Scan for the cell matching the given text and deliver its [X, Y] coordinate at center. 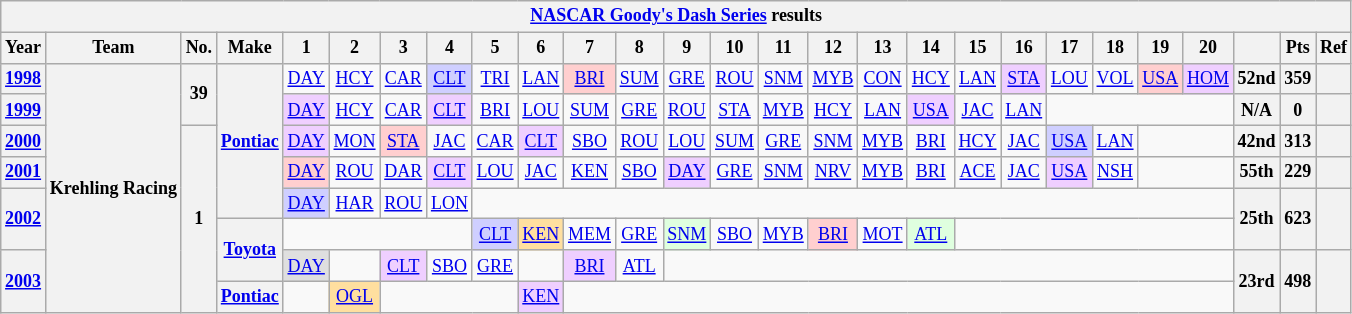
25th [1256, 219]
2000 [24, 140]
No. [198, 48]
15 [978, 48]
CON [883, 78]
42nd [1256, 140]
NRV [833, 172]
498 [1298, 281]
Team [113, 48]
3 [404, 48]
DAR [404, 172]
10 [735, 48]
11 [783, 48]
39 [198, 94]
LON [450, 204]
MOT [883, 234]
2001 [24, 172]
Pts [1298, 48]
Ref [1334, 48]
2002 [24, 219]
12 [833, 48]
17 [1070, 48]
9 [687, 48]
19 [1160, 48]
Toyota [250, 250]
N/A [1256, 110]
8 [639, 48]
313 [1298, 140]
52nd [1256, 78]
55th [1256, 172]
HAR [354, 204]
2003 [24, 281]
VOL [1115, 78]
1999 [24, 110]
359 [1298, 78]
7 [590, 48]
0 [1298, 110]
HOM [1208, 78]
4 [450, 48]
MEM [590, 234]
23rd [1256, 281]
NASCAR Goody's Dash Series results [676, 16]
NSH [1115, 172]
2 [354, 48]
13 [883, 48]
1998 [24, 78]
20 [1208, 48]
18 [1115, 48]
ACE [978, 172]
Year [24, 48]
Krehling Racing [113, 188]
14 [930, 48]
229 [1298, 172]
OGL [354, 296]
623 [1298, 219]
Make [250, 48]
TRI [495, 78]
MON [354, 140]
5 [495, 48]
6 [541, 48]
16 [1024, 48]
